Determine the (X, Y) coordinate at the center of the cell enclosing the given text.  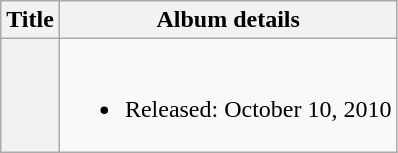
Album details (228, 20)
Title (30, 20)
Released: October 10, 2010 (228, 96)
